Search for the cell housing the specified text and yield its [x, y] center coordinate. 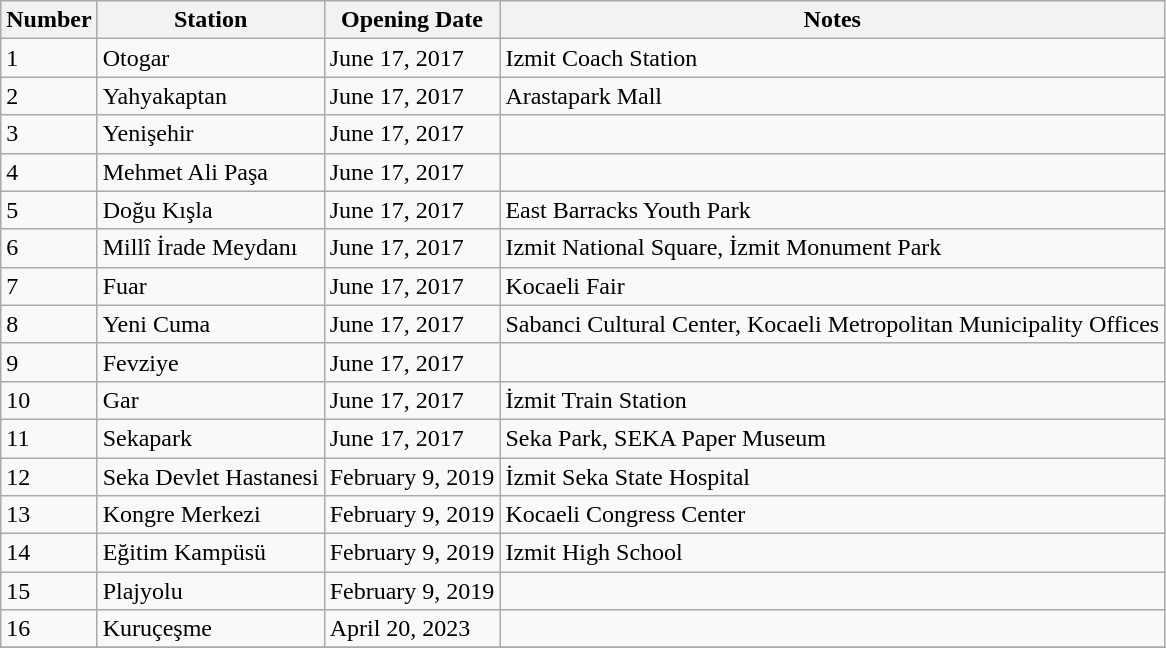
Gar [210, 400]
Number [49, 20]
İzmit Train Station [832, 400]
3 [49, 134]
Otogar [210, 58]
2 [49, 96]
9 [49, 362]
16 [49, 629]
Sabanci Cultural Center, Kocaeli Metropolitan Municipality Offices [832, 324]
Izmit High School [832, 553]
Kongre Merkezi [210, 515]
10 [49, 400]
Mehmet Ali Paşa [210, 172]
Izmit National Square, İzmit Monument Park [832, 248]
Izmit Coach Station [832, 58]
Yeni Cuma [210, 324]
Yenişehir [210, 134]
Eğitim Kampüsü [210, 553]
14 [49, 553]
Kuruçeşme [210, 629]
East Barracks Youth Park [832, 210]
13 [49, 515]
Yahyakaptan [210, 96]
Plajyolu [210, 591]
Millî İrade Meydanı [210, 248]
İzmit Seka State Hospital [832, 477]
Fuar [210, 286]
Station [210, 20]
7 [49, 286]
8 [49, 324]
4 [49, 172]
April 20, 2023 [412, 629]
Seka Devlet Hastanesi [210, 477]
Kocaeli Congress Center [832, 515]
Kocaeli Fair [832, 286]
Sekapark [210, 438]
Opening Date [412, 20]
12 [49, 477]
1 [49, 58]
Fevziye [210, 362]
Arastapark Mall [832, 96]
Doğu Kışla [210, 210]
11 [49, 438]
5 [49, 210]
15 [49, 591]
Seka Park, SEKA Paper Museum [832, 438]
Notes [832, 20]
6 [49, 248]
